Detect which cell encompasses the target text, then output its [x, y] center coordinate. 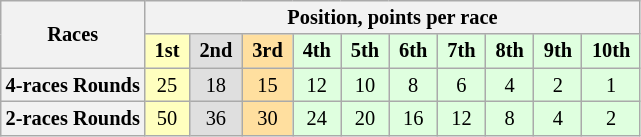
5th [365, 51]
36 [216, 118]
10th [611, 51]
2-races Rounds [73, 118]
7th [461, 51]
50 [168, 118]
18 [216, 85]
9th [558, 51]
1st [168, 51]
15 [267, 85]
6th [413, 51]
4-races Rounds [73, 85]
3rd [267, 51]
10 [365, 85]
16 [413, 118]
24 [317, 118]
6 [461, 85]
2nd [216, 51]
25 [168, 85]
1 [611, 85]
20 [365, 118]
8th [510, 51]
30 [267, 118]
Races [73, 34]
Position, points per race [393, 17]
4th [317, 51]
